Pinpoint the cell where the given text exists, returning its [x, y] midpoint coordinate. 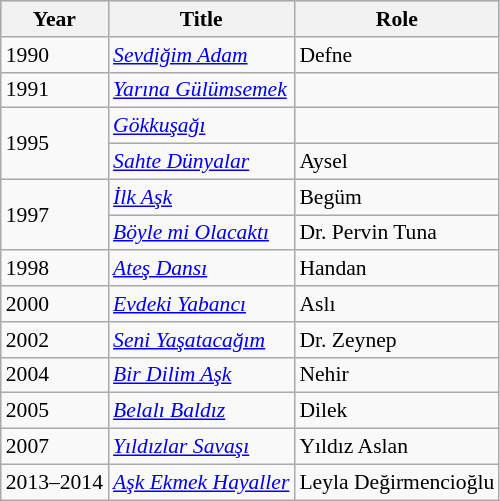
2000 [54, 304]
Title [201, 19]
Seni Yaşatacağım [201, 340]
Nehir [396, 375]
Role [396, 19]
Dr. Pervin Tuna [396, 233]
İlk Aşk [201, 197]
Yıldızlar Savaşı [201, 447]
Evdeki Yabancı [201, 304]
Gökkuşağı [201, 126]
Aysel [396, 162]
1991 [54, 90]
2002 [54, 340]
Ateş Dansı [201, 269]
Yıldız Aslan [396, 447]
Aslı [396, 304]
2007 [54, 447]
Yarına Gülümsemek [201, 90]
Sahte Dünyalar [201, 162]
2013–2014 [54, 482]
Aşk Ekmek Hayaller [201, 482]
2004 [54, 375]
2005 [54, 411]
Belalı Baldız [201, 411]
Defne [396, 55]
Dilek [396, 411]
Leyla Değirmencioğlu [396, 482]
1997 [54, 214]
Handan [396, 269]
Böyle mi Olacaktı [201, 233]
Year [54, 19]
Sevdiğim Adam [201, 55]
1990 [54, 55]
1995 [54, 144]
Bir Dilim Aşk [201, 375]
Dr. Zeynep [396, 340]
1998 [54, 269]
Begüm [396, 197]
